Provide the [X, Y] coordinate of the cell's center where the given text is located.  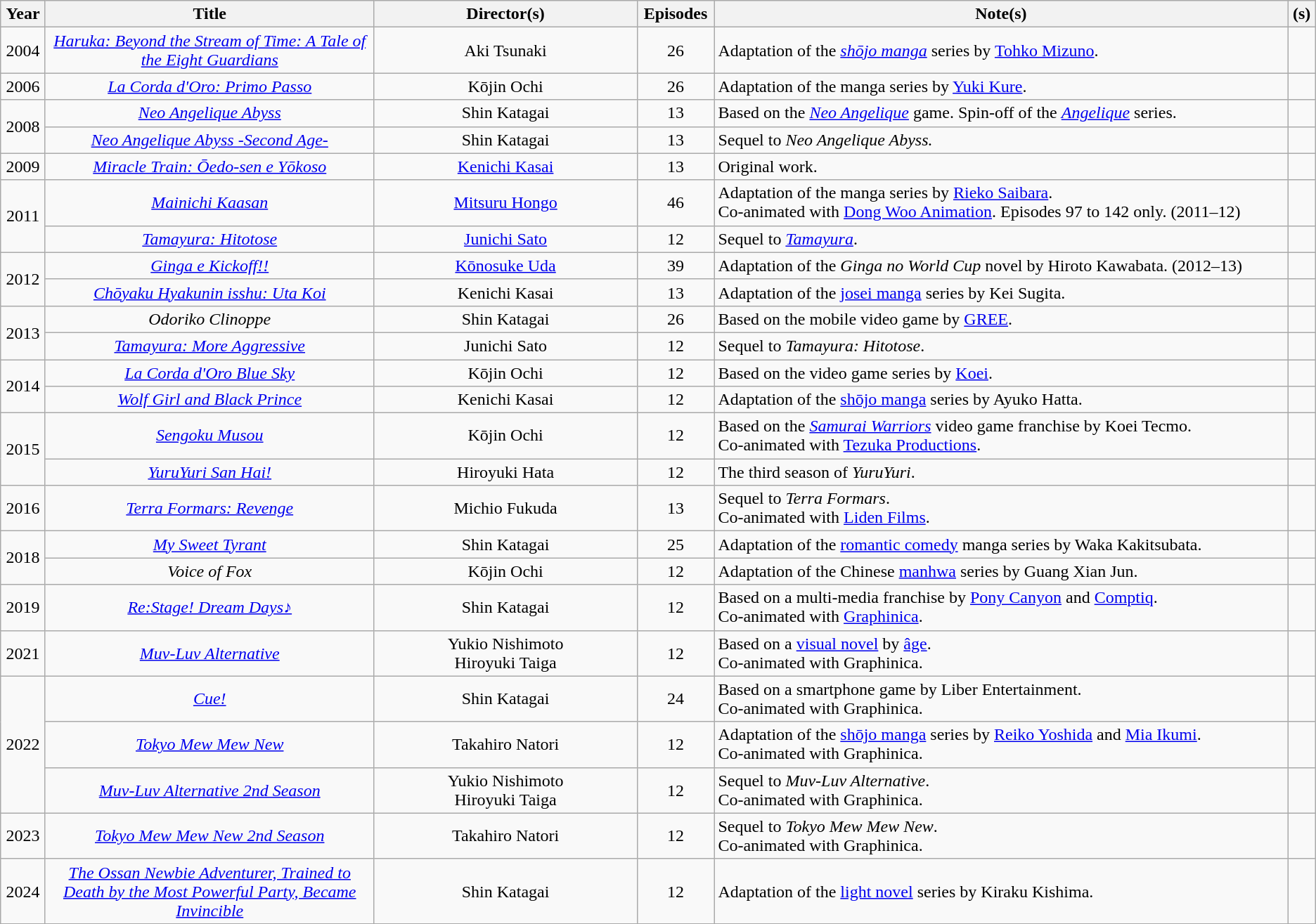
Based on the mobile video game by GREE. [1001, 319]
Mainichi Kaasan [209, 202]
2021 [23, 653]
2004 [23, 51]
Odoriko Clinoppe [209, 319]
Adaptation of the manga series by Rieko Saibara.Co-animated with Dong Woo Animation. Episodes 97 to 142 only. (2011–12) [1001, 202]
Tamayura: Hitotose [209, 239]
Based on the Samurai Warriors video game franchise by Koei Tecmo.Co-animated with Tezuka Productions. [1001, 436]
Episodes [676, 14]
Ginga e Kickoff!! [209, 266]
2022 [23, 745]
Adaptation of the romantic comedy manga series by Waka Kakitsubata. [1001, 545]
Original work. [1001, 167]
Aki Tsunaki [505, 51]
Muv-Luv Alternative 2nd Season [209, 790]
Director(s) [505, 14]
2018 [23, 558]
Adaptation of the Chinese manhwa series by Guang Xian Jun. [1001, 571]
La Corda d'Oro: Primo Passo [209, 86]
Adaptation of the light novel series by Kiraku Kishima. [1001, 891]
YuruYuri San Hai! [209, 472]
Tamayura: More Aggressive [209, 346]
Adaptation of the shōjo manga series by Reiko Yoshida and Mia Ikumi.Co-animated with Graphinica. [1001, 745]
46 [676, 202]
Haruka: Beyond the Stream of Time: A Tale of the Eight Guardians [209, 51]
2012 [23, 279]
2008 [23, 126]
Adaptation of the shōjo manga series by Tohko Mizuno. [1001, 51]
2009 [23, 167]
Mitsuru Hongo [505, 202]
Based on a visual novel by âge.Co-animated with Graphinica. [1001, 653]
Tokyo Mew Mew New 2nd Season [209, 836]
Based on a multi-media franchise by Pony Canyon and Comptiq.Co-animated with Graphinica. [1001, 607]
39 [676, 266]
Re:Stage! Dream Days♪ [209, 607]
2015 [23, 450]
My Sweet Tyrant [209, 545]
Sequel to Muv-Luv Alternative.Co-animated with Graphinica. [1001, 790]
Title [209, 14]
24 [676, 698]
Sequel to Tokyo Mew Mew New.Co-animated with Graphinica. [1001, 836]
Based on a smartphone game by Liber Entertainment.Co-animated with Graphinica. [1001, 698]
2023 [23, 836]
Sequel to Neo Angelique Abyss. [1001, 140]
2019 [23, 607]
2013 [23, 332]
The third season of YuruYuri. [1001, 472]
Muv-Luv Alternative [209, 653]
Sequel to Terra Formars.Co-animated with Liden Films. [1001, 509]
Based on the Neo Angelique game. Spin-off of the Angelique series. [1001, 113]
(s) [1302, 14]
Sengoku Musou [209, 436]
Note(s) [1001, 14]
Adaptation of the josei manga series by Kei Sugita. [1001, 292]
Kōnosuke Uda [505, 266]
2016 [23, 509]
Year [23, 14]
Neo Angelique Abyss [209, 113]
Tokyo Mew Mew New [209, 745]
2024 [23, 891]
Sequel to Tamayura. [1001, 239]
Adaptation of the shōjo manga series by Ayuko Hatta. [1001, 400]
Wolf Girl and Black Prince [209, 400]
Voice of Fox [209, 571]
Neo Angelique Abyss -Second Age- [209, 140]
25 [676, 545]
Terra Formars: Revenge [209, 509]
2006 [23, 86]
Adaptation of the Ginga no World Cup novel by Hiroto Kawabata. (2012–13) [1001, 266]
Adaptation of the manga series by Yuki Kure. [1001, 86]
The Ossan Newbie Adventurer, Trained to Death by the Most Powerful Party, Became Invincible [209, 891]
Chōyaku Hyakunin isshu: Uta Koi [209, 292]
La Corda d'Oro Blue Sky [209, 373]
Hiroyuki Hata [505, 472]
Michio Fukuda [505, 509]
Cue! [209, 698]
Based on the video game series by Koei. [1001, 373]
Miracle Train: Ōedo-sen e Yōkoso [209, 167]
2011 [23, 216]
Sequel to Tamayura: Hitotose. [1001, 346]
2014 [23, 386]
